From the cell containing the given text, extract its center point as (x, y) coordinate. 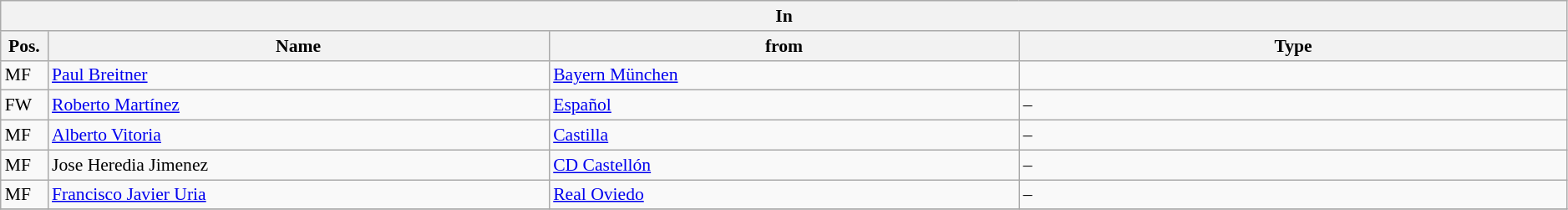
Real Oviedo (784, 195)
Roberto Martínez (298, 105)
Type (1293, 46)
CD Castellón (784, 165)
Bayern München (784, 75)
from (784, 46)
Paul Breitner (298, 75)
Castilla (784, 136)
Alberto Vitoria (298, 136)
FW (24, 105)
Jose Heredia Jimenez (298, 165)
Español (784, 105)
Pos. (24, 46)
Name (298, 46)
Francisco Javier Uria (298, 195)
In (784, 16)
